Return the (X, Y) coordinate for the center point of the cell that contains the specified text.  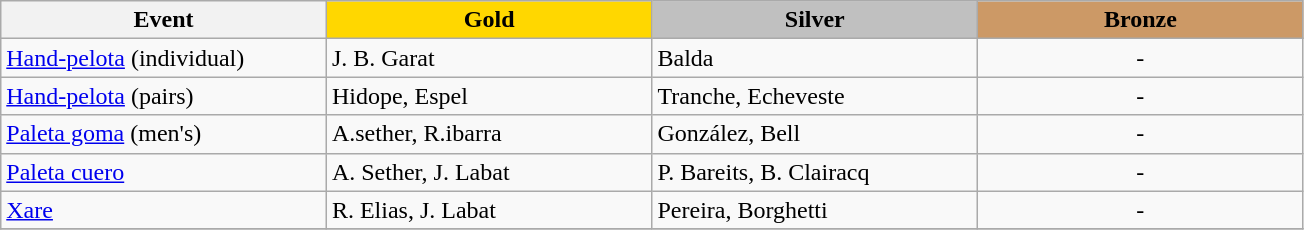
R. Elias, J. Labat (489, 210)
Paleta cuero (164, 172)
Hand-pelota (pairs) (164, 96)
González, Bell (815, 134)
Gold (489, 20)
Silver (815, 20)
Balda (815, 58)
Tranche, Echeveste (815, 96)
P. Bareits, B. Clairacq (815, 172)
J. B. Garat (489, 58)
Xare (164, 210)
A. Sether, J. Labat (489, 172)
Event (164, 20)
Bronze (1141, 20)
Hidope, Espel (489, 96)
Hand-pelota (individual) (164, 58)
A.sether, R.ibarra (489, 134)
Paleta goma (men's) (164, 134)
Pereira, Borghetti (815, 210)
